Capture the cell that displays the provided text and extract its (X, Y) central coordinate. 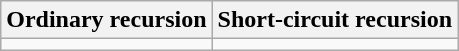
Ordinary recursion (106, 20)
Short-circuit recursion (334, 20)
